Return [X, Y] of the center of cell containing provided text 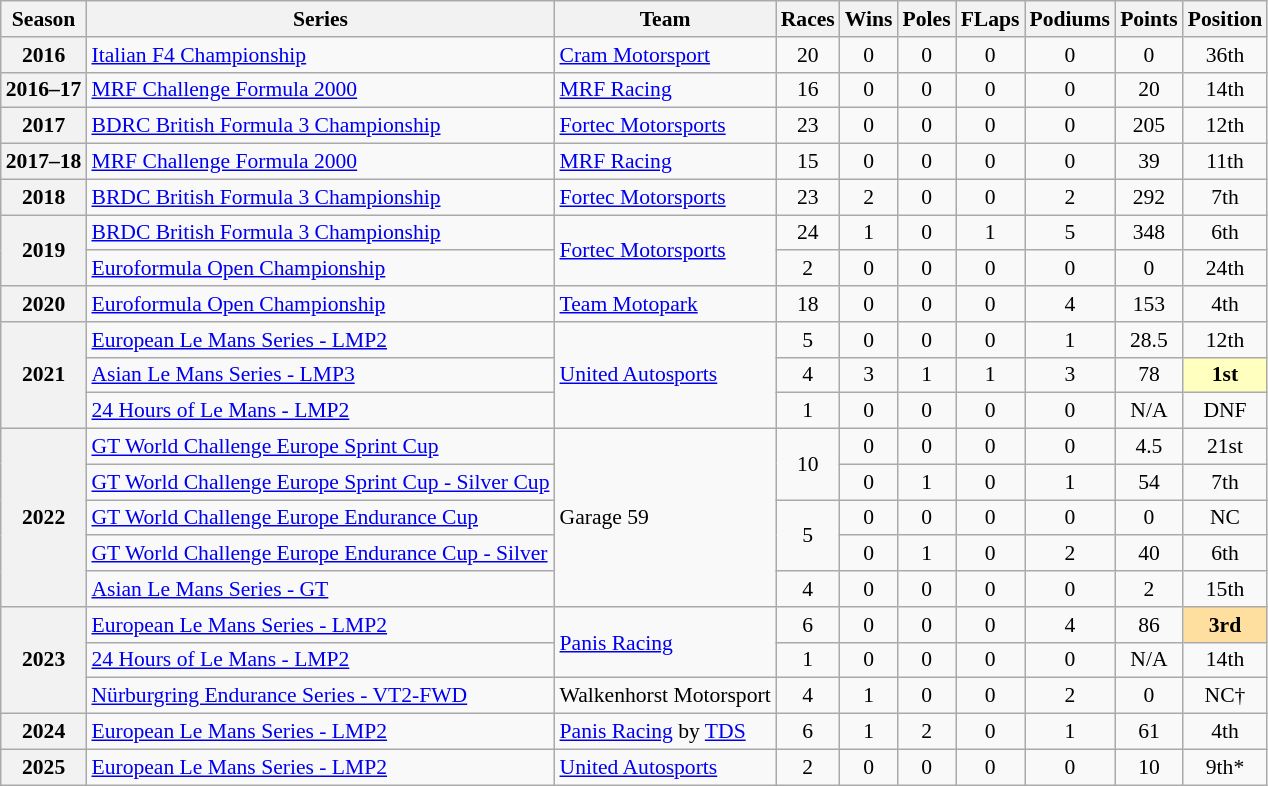
2016–17 [44, 90]
205 [1149, 126]
15th [1225, 589]
Asian Le Mans Series - LMP3 [320, 375]
2016 [44, 55]
18 [808, 304]
2020 [44, 304]
Podiums [1070, 19]
28.5 [1149, 340]
2019 [44, 250]
40 [1149, 554]
2024 [44, 732]
Position [1225, 19]
9th* [1225, 767]
2017–18 [44, 162]
NC† [1225, 696]
16 [808, 90]
2021 [44, 376]
BDRC British Formula 3 Championship [320, 126]
24 [808, 233]
54 [1149, 482]
Season [44, 19]
Walkenhorst Motorsport [664, 696]
GT World Challenge Europe Endurance Cup [320, 518]
GT World Challenge Europe Endurance Cup - Silver [320, 554]
1st [1225, 375]
348 [1149, 233]
Team Motopark [664, 304]
292 [1149, 197]
Panis Racing by TDS [664, 732]
2018 [44, 197]
36th [1225, 55]
GT World Challenge Europe Sprint Cup [320, 447]
11th [1225, 162]
Points [1149, 19]
2025 [44, 767]
DNF [1225, 411]
Nürburgring Endurance Series - VT2-FWD [320, 696]
24th [1225, 269]
15 [808, 162]
3rd [1225, 625]
NC [1225, 518]
2017 [44, 126]
Italian F4 Championship [320, 55]
Series [320, 19]
21st [1225, 447]
Panis Racing [664, 642]
Asian Le Mans Series - GT [320, 589]
2022 [44, 518]
61 [1149, 732]
Poles [927, 19]
2023 [44, 660]
153 [1149, 304]
4.5 [1149, 447]
Wins [869, 19]
FLaps [990, 19]
GT World Challenge Europe Sprint Cup - Silver Cup [320, 482]
Team [664, 19]
Races [808, 19]
39 [1149, 162]
Cram Motorsport [664, 55]
78 [1149, 375]
86 [1149, 625]
Garage 59 [664, 518]
